Find where the given text appears and provide that cell's center as (X, Y) coordinate. 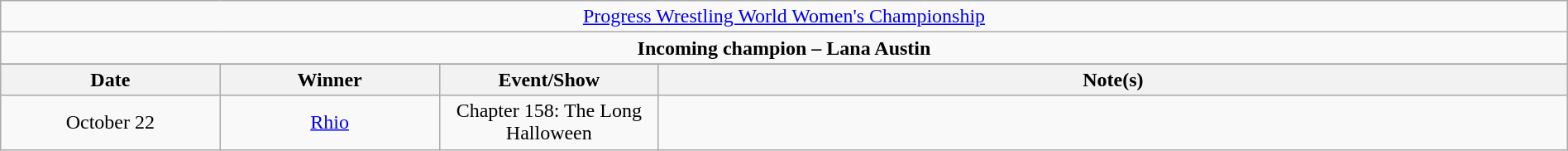
Winner (329, 80)
Incoming champion – Lana Austin (784, 48)
Note(s) (1113, 80)
Event/Show (549, 80)
Rhio (329, 123)
Date (111, 80)
Chapter 158: The Long Halloween (549, 123)
Progress Wrestling World Women's Championship (784, 17)
October 22 (111, 123)
